From the cell containing the given text, extract its center point as [x, y] coordinate. 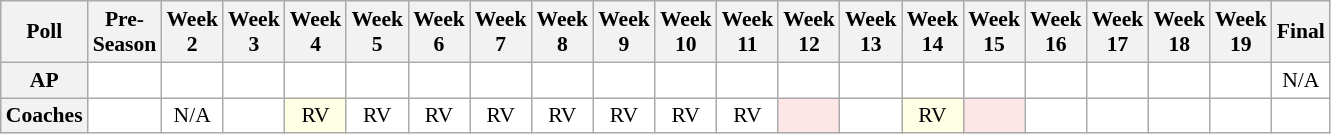
Week15 [994, 32]
Week11 [748, 32]
Week18 [1179, 32]
Week6 [439, 32]
Week12 [809, 32]
AP [44, 80]
Week19 [1241, 32]
Week16 [1056, 32]
Week10 [686, 32]
Week8 [562, 32]
Week14 [933, 32]
Week2 [192, 32]
Poll [44, 32]
Coaches [44, 116]
Final [1301, 32]
Week13 [871, 32]
Week17 [1118, 32]
Pre-Season [125, 32]
Week5 [377, 32]
Week9 [624, 32]
Week3 [254, 32]
Week7 [501, 32]
Week4 [316, 32]
